Locate the cell with the specified text and output its [x, y] center coordinate. 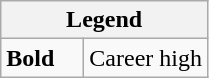
Career high [146, 58]
Bold [42, 58]
Legend [104, 20]
